Return the (X, Y) coordinate for the center point of the cell that contains the specified text.  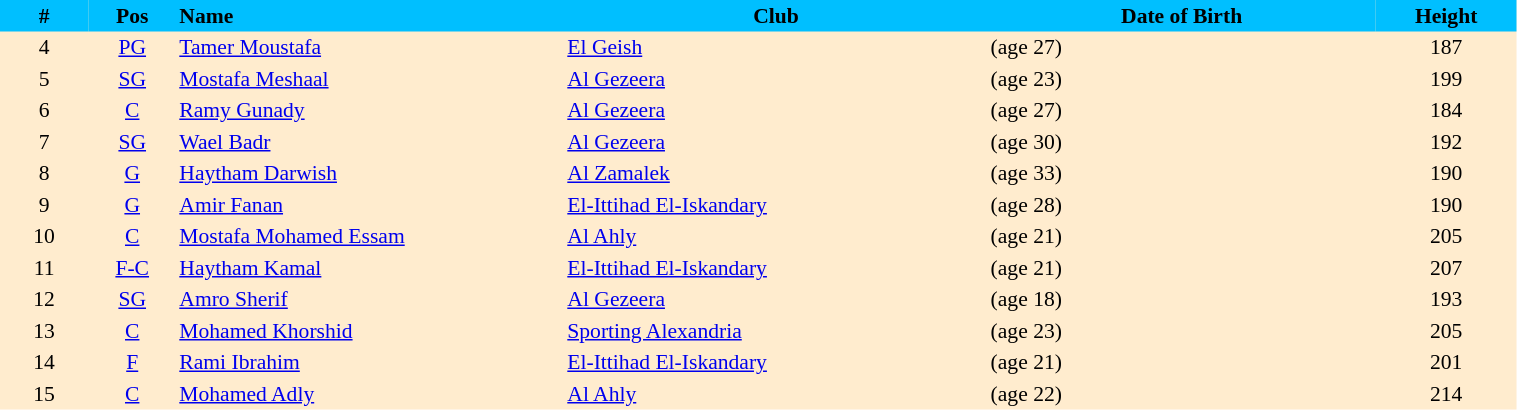
187 (1446, 48)
(age 22) (1182, 394)
Ramy Gunady (370, 110)
201 (1446, 362)
Mohamed Khorshid (370, 331)
Amir Fanan (370, 205)
# (44, 16)
4 (44, 48)
Sporting Alexandria (776, 331)
(age 28) (1182, 205)
199 (1446, 79)
PG (132, 48)
Mostafa Mohamed Essam (370, 236)
Haytham Darwish (370, 174)
F-C (132, 268)
Mostafa Meshaal (370, 79)
(age 30) (1182, 142)
(age 18) (1182, 300)
15 (44, 394)
214 (1446, 394)
Pos (132, 16)
13 (44, 331)
Haytham Kamal (370, 268)
14 (44, 362)
207 (1446, 268)
Mohamed Adly (370, 394)
Wael Badr (370, 142)
7 (44, 142)
(age 33) (1182, 174)
Club (776, 16)
Al Zamalek (776, 174)
12 (44, 300)
8 (44, 174)
10 (44, 236)
6 (44, 110)
Amro Sherif (370, 300)
5 (44, 79)
Name (370, 16)
Tamer Moustafa (370, 48)
9 (44, 205)
11 (44, 268)
Date of Birth (1182, 16)
Height (1446, 16)
192 (1446, 142)
193 (1446, 300)
F (132, 362)
Rami Ibrahim (370, 362)
184 (1446, 110)
El Geish (776, 48)
